Locate the cell with the specified text and output its (x, y) center coordinate. 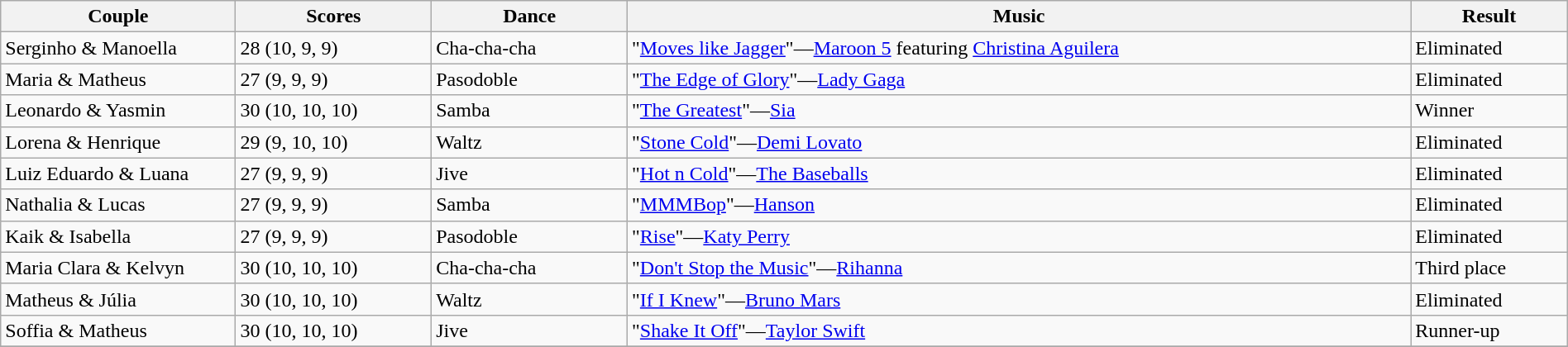
"Hot n Cold"—The Baseballs (1019, 173)
Luiz Eduardo & Luana (118, 173)
Runner-up (1489, 330)
"The Edge of Glory"—Lady Gaga (1019, 79)
29 (9, 10, 10) (334, 142)
Maria & Matheus (118, 79)
Lorena & Henrique (118, 142)
Nathalia & Lucas (118, 205)
"Don't Stop the Music"—Rihanna (1019, 268)
Result (1489, 17)
Dance (529, 17)
"Shake It Off"—Taylor Swift (1019, 330)
Soffia & Matheus (118, 330)
28 (10, 9, 9) (334, 48)
"Moves like Jagger"—Maroon 5 featuring Christina Aguilera (1019, 48)
Kaik & Isabella (118, 236)
Matheus & Júlia (118, 299)
Scores (334, 17)
Third place (1489, 268)
Maria Clara & Kelvyn (118, 268)
Winner (1489, 111)
"Rise"—Katy Perry (1019, 236)
"If I Knew"—Bruno Mars (1019, 299)
Music (1019, 17)
Leonardo & Yasmin (118, 111)
Serginho & Manoella (118, 48)
"MMMBop"—Hanson (1019, 205)
"Stone Cold"—Demi Lovato (1019, 142)
"The Greatest"—Sia (1019, 111)
Couple (118, 17)
